For the text-containing cell, return its midpoint in (X, Y) coordinate format. 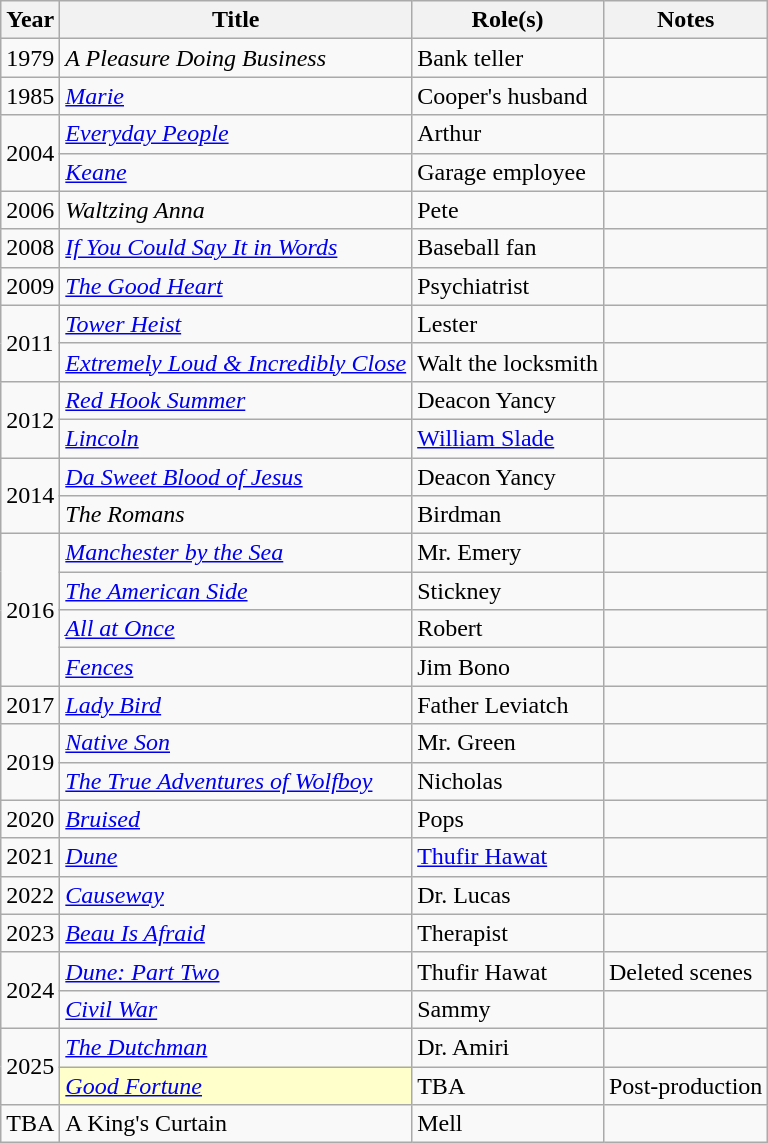
The Good Heart (236, 286)
Mell (508, 1124)
Da Sweet Blood of Jesus (236, 477)
2011 (30, 343)
2023 (30, 933)
Everyday People (236, 134)
The Dutchman (236, 1047)
Lady Bird (236, 705)
Nicholas (508, 781)
Father Leviatch (508, 705)
Mr. Emery (508, 553)
Lincoln (236, 438)
Good Fortune (236, 1085)
Cooper's husband (508, 96)
The American Side (236, 591)
2022 (30, 895)
2016 (30, 610)
Dune (236, 857)
Title (236, 20)
Manchester by the Sea (236, 553)
The Romans (236, 515)
Native Son (236, 743)
The True Adventures of Wolfboy (236, 781)
2020 (30, 819)
Stickney (508, 591)
2006 (30, 210)
2008 (30, 248)
William Slade (508, 438)
2021 (30, 857)
Arthur (508, 134)
Notes (685, 20)
Waltzing Anna (236, 210)
Bank teller (508, 58)
A King's Curtain (236, 1124)
Robert (508, 629)
Year (30, 20)
2014 (30, 496)
Fences (236, 667)
Tower Heist (236, 324)
Bruised (236, 819)
Deleted scenes (685, 971)
Garage employee (508, 172)
2012 (30, 419)
Marie (236, 96)
Walt the locksmith (508, 362)
Pops (508, 819)
Dr. Lucas (508, 895)
Role(s) (508, 20)
1979 (30, 58)
2025 (30, 1066)
Red Hook Summer (236, 400)
Lester (508, 324)
Keane (236, 172)
Baseball fan (508, 248)
Dune: Part Two (236, 971)
Extremely Loud & Incredibly Close (236, 362)
Sammy (508, 1009)
Birdman (508, 515)
2004 (30, 153)
Mr. Green (508, 743)
2024 (30, 990)
Causeway (236, 895)
A Pleasure Doing Business (236, 58)
2009 (30, 286)
Pete (508, 210)
1985 (30, 96)
Post-production (685, 1085)
Therapist (508, 933)
All at Once (236, 629)
Beau Is Afraid (236, 933)
Dr. Amiri (508, 1047)
If You Could Say It in Words (236, 248)
Civil War (236, 1009)
2019 (30, 762)
Psychiatrist (508, 286)
2017 (30, 705)
Jim Bono (508, 667)
